Return the (X, Y) coordinate for the center point of the cell that contains the specified text.  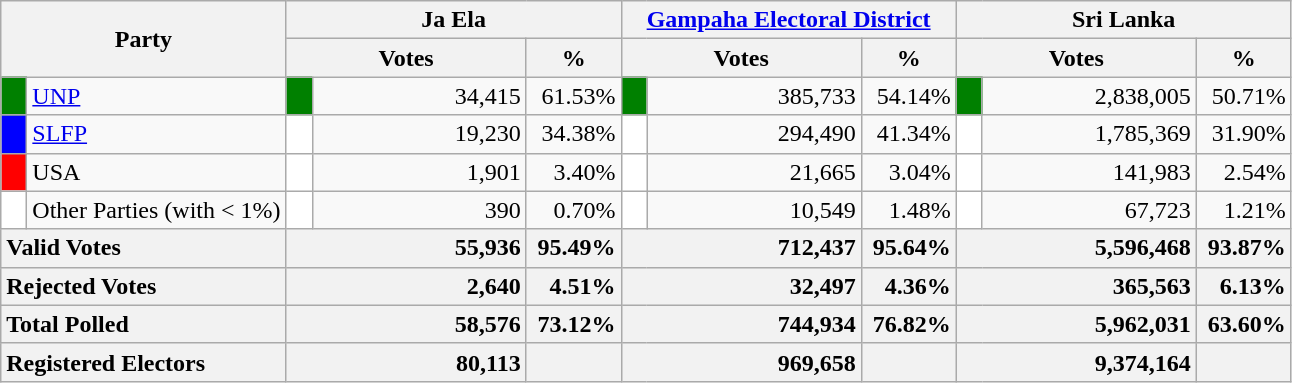
58,576 (406, 324)
31.90% (1244, 134)
41.34% (908, 134)
Other Parties (with < 1%) (156, 210)
95.49% (574, 248)
Party (144, 39)
Sri Lanka (1124, 20)
2,838,005 (1089, 96)
80,113 (406, 362)
Registered Electors (144, 362)
32,497 (741, 286)
365,563 (1076, 286)
385,733 (754, 96)
UNP (156, 96)
34,415 (419, 96)
4.51% (574, 286)
10,549 (754, 210)
19,230 (419, 134)
Ja Ela (454, 20)
3.04% (908, 172)
50.71% (1244, 96)
54.14% (908, 96)
390 (419, 210)
1,901 (419, 172)
6.13% (1244, 286)
1,785,369 (1089, 134)
1.21% (1244, 210)
55,936 (406, 248)
294,490 (754, 134)
2.54% (1244, 172)
Rejected Votes (144, 286)
2,640 (406, 286)
5,596,468 (1076, 248)
21,665 (754, 172)
3.40% (574, 172)
63.60% (1244, 324)
95.64% (908, 248)
141,983 (1089, 172)
67,723 (1089, 210)
Gampaha Electoral District (788, 20)
0.70% (574, 210)
76.82% (908, 324)
4.36% (908, 286)
Valid Votes (144, 248)
744,934 (741, 324)
34.38% (574, 134)
73.12% (574, 324)
USA (156, 172)
5,962,031 (1076, 324)
9,374,164 (1076, 362)
61.53% (574, 96)
712,437 (741, 248)
93.87% (1244, 248)
Total Polled (144, 324)
969,658 (741, 362)
SLFP (156, 134)
1.48% (908, 210)
